Return the [x, y] coordinate for the center point of the cell that contains the specified text.  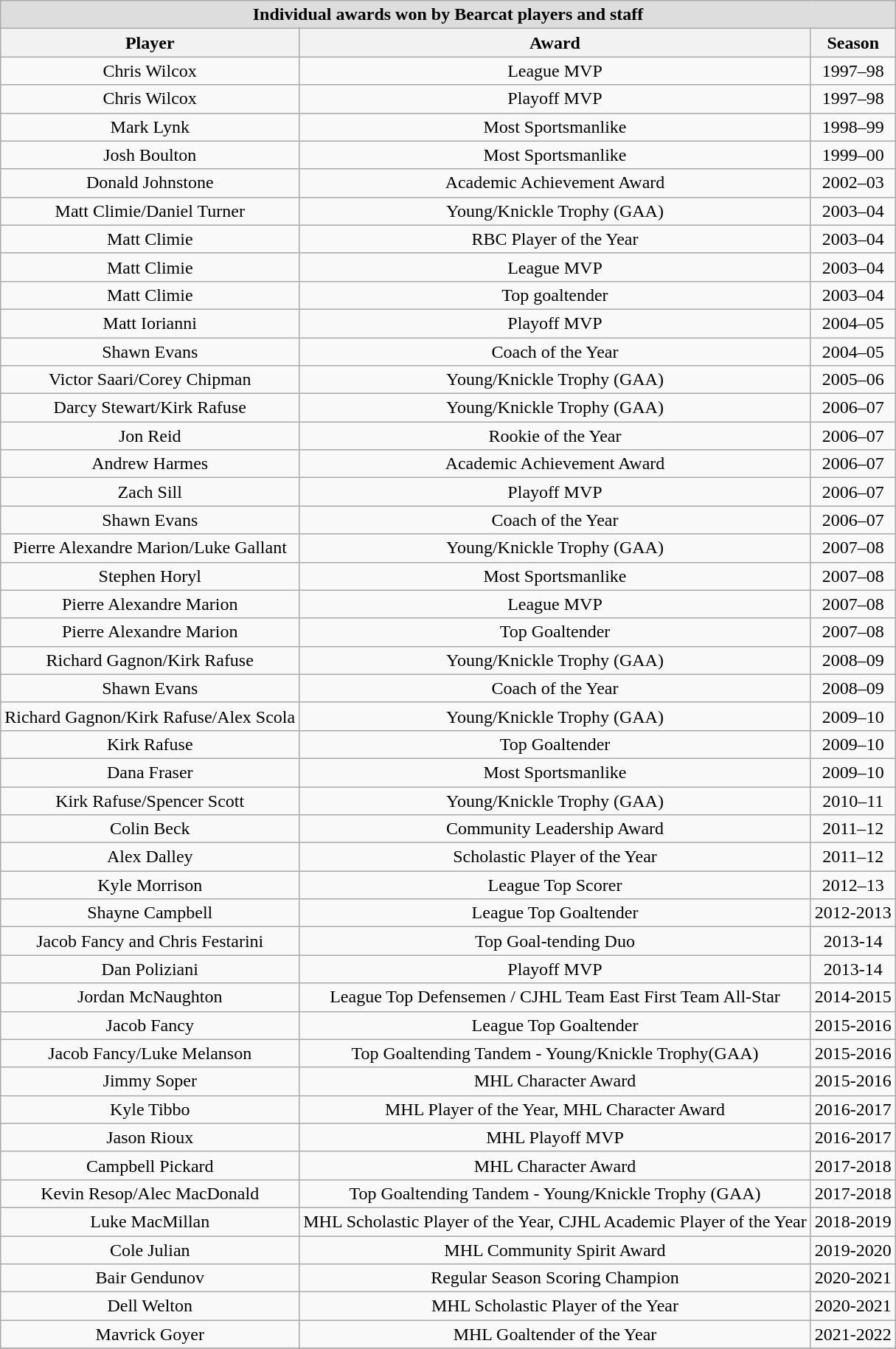
Kirk Rafuse/Spencer Scott [150, 800]
Top goaltender [555, 295]
Mark Lynk [150, 127]
Josh Boulton [150, 155]
2012-2013 [852, 913]
Dell Welton [150, 1306]
Top Goaltending Tandem - Young/Knickle Trophy (GAA) [555, 1193]
Shayne Campbell [150, 913]
Campbell Pickard [150, 1165]
Community Leadership Award [555, 829]
Jimmy Soper [150, 1081]
Dana Fraser [150, 772]
MHL Scholastic Player of the Year [555, 1306]
Mavrick Goyer [150, 1334]
Jacob Fancy [150, 1025]
League Top Scorer [555, 885]
Richard Gagnon/Kirk Rafuse/Alex Scola [150, 716]
Jacob Fancy and Chris Festarini [150, 941]
Cole Julian [150, 1250]
Dan Poliziani [150, 969]
Award [555, 43]
Bair Gendunov [150, 1278]
MHL Player of the Year, MHL Character Award [555, 1109]
Kirk Rafuse [150, 744]
Player [150, 43]
Jason Rioux [150, 1137]
Jon Reid [150, 436]
Kyle Morrison [150, 885]
Richard Gagnon/Kirk Rafuse [150, 660]
Scholastic Player of the Year [555, 857]
Matt Iorianni [150, 323]
2019-2020 [852, 1250]
MHL Goaltender of the Year [555, 1334]
2021-2022 [852, 1334]
2012–13 [852, 885]
Pierre Alexandre Marion/Luke Gallant [150, 548]
Donald Johnstone [150, 183]
2018-2019 [852, 1221]
Individual awards won by Bearcat players and staff [448, 15]
Regular Season Scoring Champion [555, 1278]
Rookie of the Year [555, 436]
RBC Player of the Year [555, 239]
1999–00 [852, 155]
1998–99 [852, 127]
Victor Saari/Corey Chipman [150, 380]
MHL Scholastic Player of the Year, CJHL Academic Player of the Year [555, 1221]
MHL Playoff MVP [555, 1137]
Top Goal-tending Duo [555, 941]
Kyle Tibbo [150, 1109]
Zach Sill [150, 492]
Colin Beck [150, 829]
Darcy Stewart/Kirk Rafuse [150, 408]
Alex Dalley [150, 857]
MHL Community Spirit Award [555, 1250]
Season [852, 43]
2010–11 [852, 800]
Top Goaltending Tandem - Young/Knickle Trophy(GAA) [555, 1053]
2005–06 [852, 380]
Jacob Fancy/Luke Melanson [150, 1053]
Stephen Horyl [150, 576]
2014-2015 [852, 997]
Jordan McNaughton [150, 997]
Kevin Resop/Alec MacDonald [150, 1193]
Matt Climie/Daniel Turner [150, 211]
Andrew Harmes [150, 464]
Luke MacMillan [150, 1221]
League Top Defensemen / CJHL Team East First Team All-Star [555, 997]
2002–03 [852, 183]
